Find where the given text appears and provide that cell's center as (X, Y) coordinate. 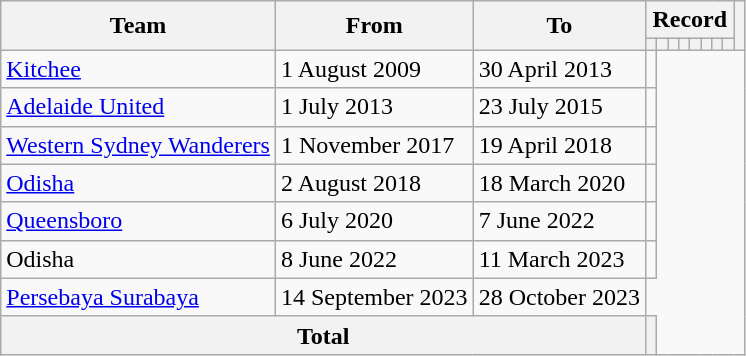
Adelaide United (138, 107)
14 September 2023 (374, 297)
Queensboro (138, 221)
Record (689, 20)
7 June 2022 (559, 221)
11 March 2023 (559, 259)
23 July 2015 (559, 107)
1 August 2009 (374, 69)
From (374, 26)
2 August 2018 (374, 183)
6 July 2020 (374, 221)
Western Sydney Wanderers (138, 145)
19 April 2018 (559, 145)
30 April 2013 (559, 69)
18 March 2020 (559, 183)
8 June 2022 (374, 259)
Kitchee (138, 69)
Persebaya Surabaya (138, 297)
Team (138, 26)
To (559, 26)
1 July 2013 (374, 107)
28 October 2023 (559, 297)
1 November 2017 (374, 145)
Total (324, 335)
